Scan for the cell matching the given text and deliver its (x, y) coordinate at center. 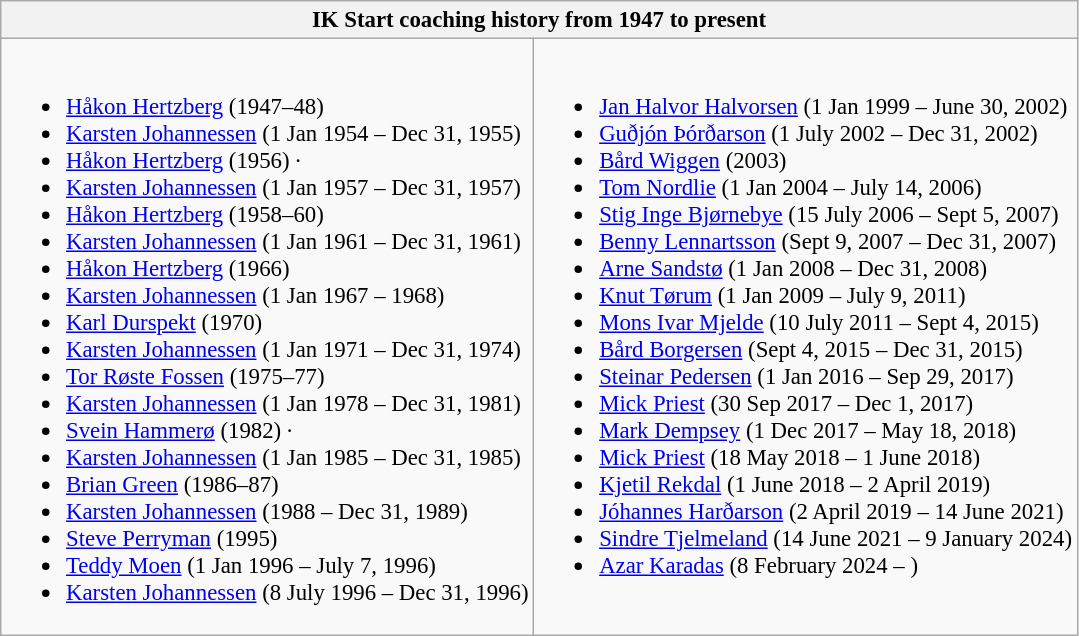
IK Start coaching history from 1947 to present (540, 20)
